Pinpoint the cell where the given text exists, returning its [x, y] midpoint coordinate. 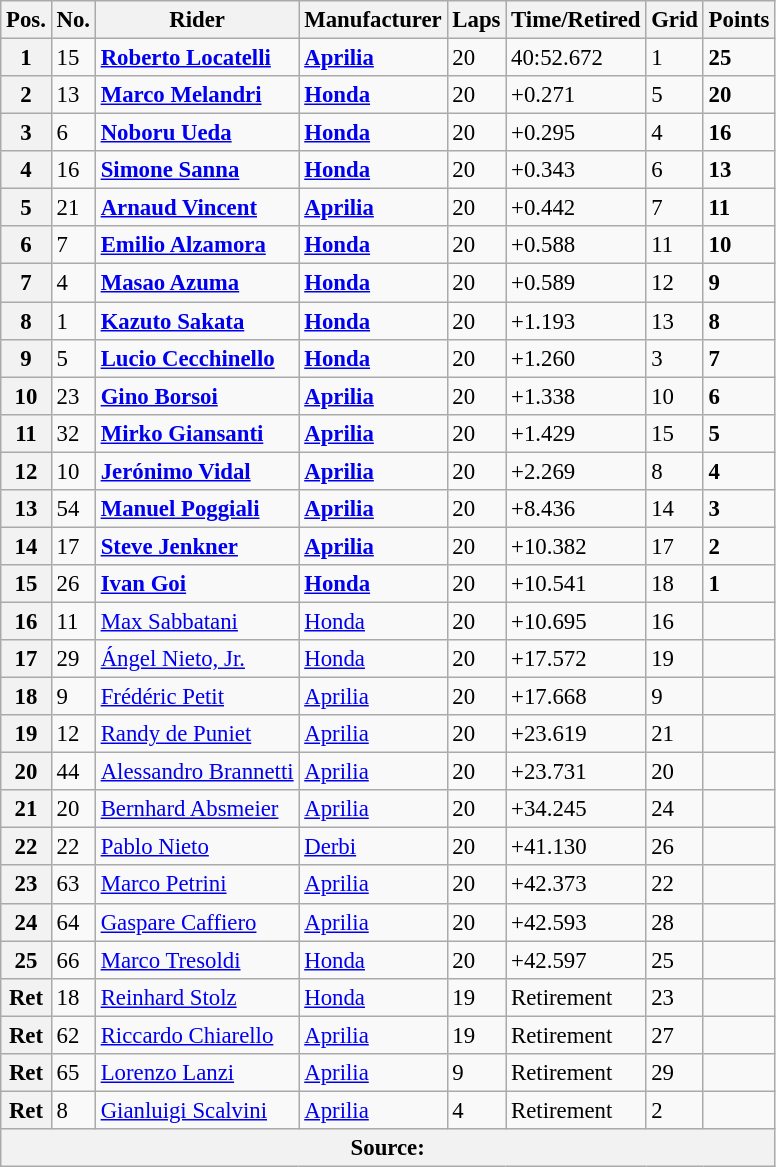
Roberto Locatelli [197, 58]
Randy de Puniet [197, 734]
Reinhard Stolz [197, 997]
Noboru Ueda [197, 133]
Ivan Goi [197, 584]
Marco Petrini [197, 885]
Alessandro Brannetti [197, 772]
Manuel Poggiali [197, 509]
Gino Borsoi [197, 396]
Pos. [26, 20]
Derbi [373, 847]
Marco Tresoldi [197, 960]
+0.588 [576, 245]
Kazuto Sakata [197, 321]
Points [738, 20]
+0.295 [576, 133]
+10.382 [576, 546]
54 [73, 509]
Gaspare Caffiero [197, 922]
Rider [197, 20]
+23.731 [576, 772]
+0.343 [576, 170]
44 [73, 772]
64 [73, 922]
63 [73, 885]
Gianluigi Scalvini [197, 1110]
+1.260 [576, 358]
Pablo Nieto [197, 847]
27 [674, 1035]
65 [73, 1073]
+0.589 [576, 283]
Grid [674, 20]
Manufacturer [373, 20]
+17.572 [576, 659]
Masao Azuma [197, 283]
Lucio Cecchinello [197, 358]
Max Sabbatani [197, 621]
32 [73, 433]
+42.593 [576, 922]
Riccardo Chiarello [197, 1035]
+34.245 [576, 809]
+10.541 [576, 584]
+0.271 [576, 95]
+8.436 [576, 509]
+10.695 [576, 621]
Simone Sanna [197, 170]
Time/Retired [576, 20]
62 [73, 1035]
+1.193 [576, 321]
+0.442 [576, 208]
Steve Jenkner [197, 546]
Marco Melandri [197, 95]
Lorenzo Lanzi [197, 1073]
Jerónimo Vidal [197, 471]
+23.619 [576, 734]
Emilio Alzamora [197, 245]
Bernhard Absmeier [197, 809]
Laps [476, 20]
Mirko Giansanti [197, 433]
Ángel Nieto, Jr. [197, 659]
Arnaud Vincent [197, 208]
40:52.672 [576, 58]
+1.429 [576, 433]
66 [73, 960]
+42.373 [576, 885]
+1.338 [576, 396]
+42.597 [576, 960]
28 [674, 922]
+41.130 [576, 847]
Frédéric Petit [197, 697]
+2.269 [576, 471]
No. [73, 20]
Source: [388, 1148]
+17.668 [576, 697]
